Detect which cell encompasses the target text, then output its (x, y) center coordinate. 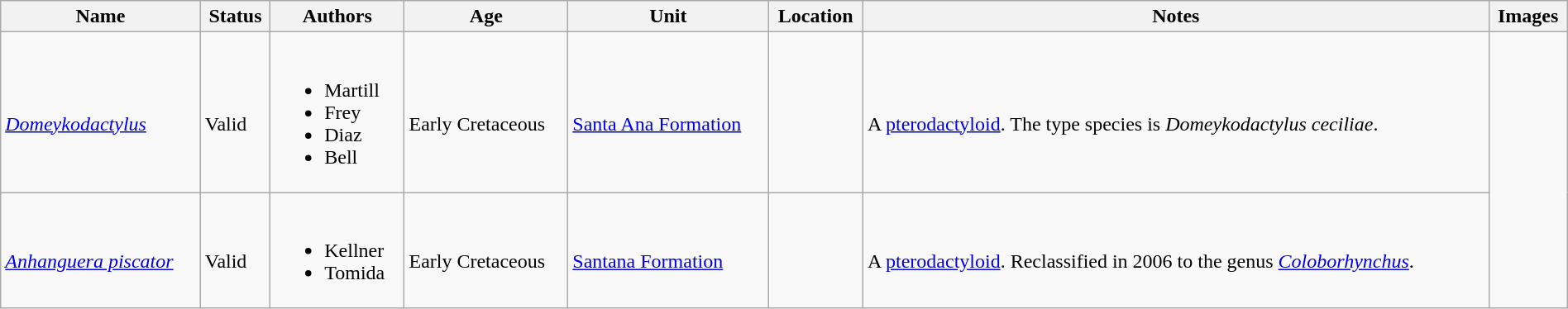
Unit (668, 17)
Authors (337, 17)
Santa Ana Formation (668, 112)
Domeykodactylus (101, 112)
KellnerTomida (337, 250)
A pterodactyloid. The type species is Domeykodactylus ceciliae. (1176, 112)
MartillFreyDiazBell (337, 112)
Status (235, 17)
Anhanguera piscator (101, 250)
Location (815, 17)
Age (486, 17)
Images (1528, 17)
A pterodactyloid. Reclassified in 2006 to the genus Coloborhynchus. (1176, 250)
Notes (1176, 17)
Name (101, 17)
Santana Formation (668, 250)
